Provide the [x, y] coordinate of the cell's center where the given text is located.  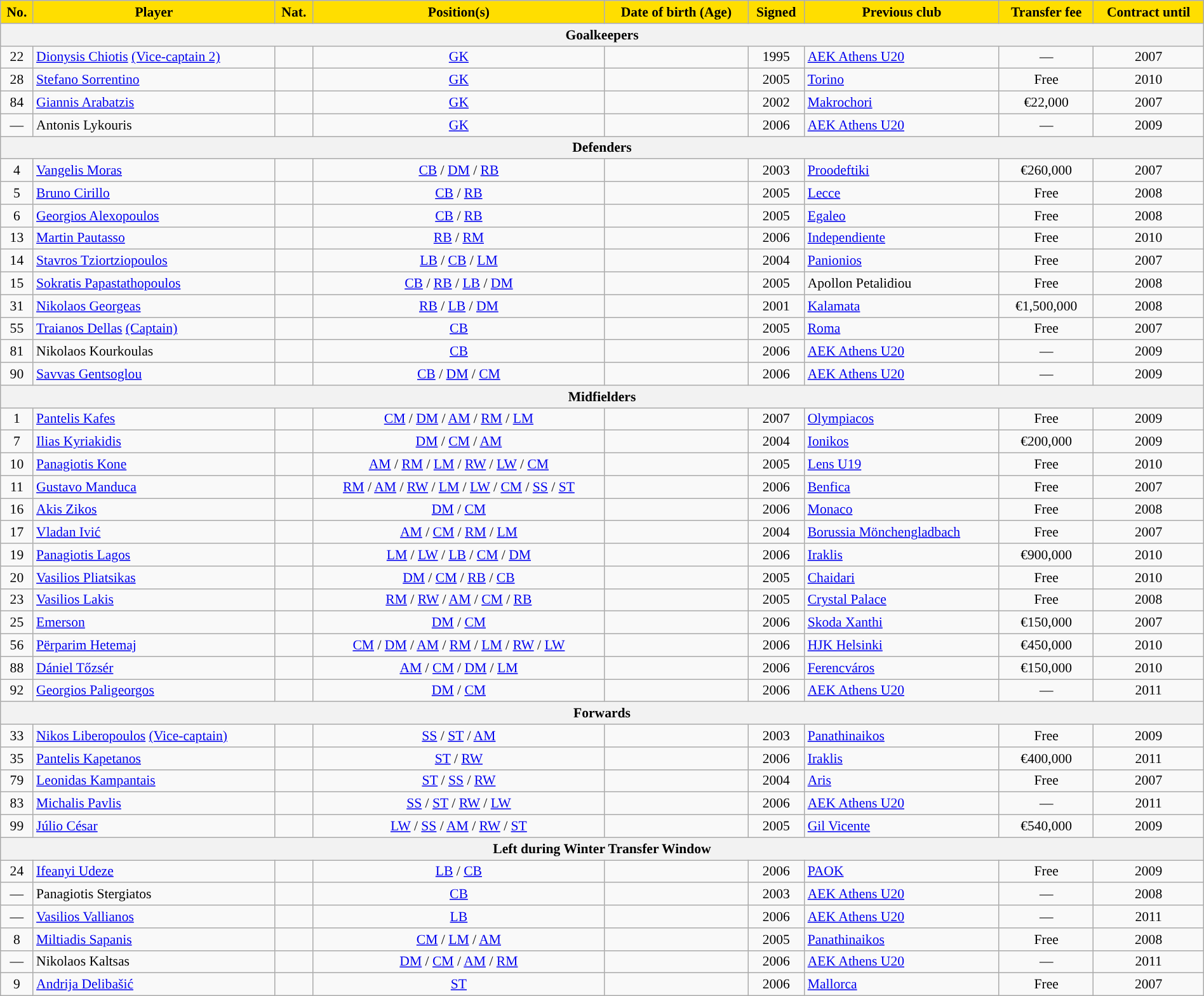
Panagiotis Lagos [154, 555]
HJK Helsinki [902, 646]
Traianos Dellas (Captain) [154, 329]
Panagiotis Stergiatos [154, 894]
Position(s) [458, 12]
Goalkeepers [602, 35]
Martin Pautasso [154, 238]
Bruno Cirillo [154, 193]
LB / CB / LM [458, 261]
SS / ST / AM [458, 736]
ST / RW [458, 759]
Ifeanyi Udeze [154, 872]
Aris [902, 781]
Nikolaos Kourkoulas [154, 352]
92 [17, 691]
RM / RW / AM / CM / RB [458, 600]
€22,000 [1047, 103]
Përparim Hetemaj [154, 646]
Ilias Kyriakidis [154, 442]
Signed [776, 12]
Forwards [602, 714]
Vasilios Lakis [154, 600]
Vladan Ivić [154, 533]
AM / CM / RM / LM [458, 533]
€1,500,000 [1047, 306]
Roma [902, 329]
16 [17, 510]
24 [17, 872]
AM / CM / DM / LM [458, 668]
Vangelis Moras [154, 171]
Left during Winter Transfer Window [602, 849]
17 [17, 533]
€540,000 [1047, 827]
RB / LB / DM [458, 306]
Savvas Gentsoglou [154, 374]
2001 [776, 306]
Georgios Alexopoulos [154, 216]
Miltiadis Sapanis [154, 940]
CB / RB / LB / DM [458, 284]
Emerson [154, 623]
Skoda Xanthi [902, 623]
1 [17, 419]
ST / SS / RW [458, 781]
Mallorca [902, 985]
Defenders [602, 148]
Apollon Petalidiou [902, 284]
Michalis Pavlis [154, 804]
Olympiacos [902, 419]
Ferencváros [902, 668]
Akis Zikos [154, 510]
SS / ST / RW / LW [458, 804]
81 [17, 352]
31 [17, 306]
Lens U19 [902, 465]
88 [17, 668]
84 [17, 103]
Proodeftiki [902, 171]
6 [17, 216]
11 [17, 487]
35 [17, 759]
RB / RM [458, 238]
PAOK [902, 872]
10 [17, 465]
Júlio César [154, 827]
99 [17, 827]
90 [17, 374]
AM / RM / LM / RW / LW / CM [458, 465]
Vasilios Pliatsikas [154, 578]
1995 [776, 57]
22 [17, 57]
Gustavo Manduca [154, 487]
28 [17, 80]
2002 [776, 103]
Giannis Arabatzis [154, 103]
LW / SS / AM / RW / ST [458, 827]
Sokratis Papastathopoulos [154, 284]
Date of birth (Age) [676, 12]
Previous club [902, 12]
55 [17, 329]
Nikolaos Georgeas [154, 306]
Stefano Sorrentino [154, 80]
Chaidari [902, 578]
9 [17, 985]
Ionikos [902, 442]
25 [17, 623]
Pantelis Kapetanos [154, 759]
Player [154, 12]
56 [17, 646]
83 [17, 804]
CM / DM / AM / RM / LM / RW / LW [458, 646]
Andrija Delibašić [154, 985]
Dániel Tőzsér [154, 668]
Antonis Lykouris [154, 125]
€900,000 [1047, 555]
Stavros Tziortziopoulos [154, 261]
LM / LW / LB / CM / DM [458, 555]
LB / CB [458, 872]
CB / DM / RB [458, 171]
5 [17, 193]
DM / CM / RB / CB [458, 578]
Panagiotis Kone [154, 465]
CB / DM / CM [458, 374]
Midfielders [602, 397]
8 [17, 940]
LB [458, 917]
CM / LM / AM [458, 940]
RM / AM / RW / LM / LW / CM / SS / ST [458, 487]
7 [17, 442]
€200,000 [1047, 442]
23 [17, 600]
79 [17, 781]
Borussia Mönchengladbach [902, 533]
DM / CM / AM / RM [458, 962]
Makrochori [902, 103]
Gil Vicente [902, 827]
DM / CM / AM [458, 442]
Panionios [902, 261]
Contract until [1148, 12]
14 [17, 261]
Nat. [294, 12]
4 [17, 171]
€260,000 [1047, 171]
CM / DM / AM / RM / LM [458, 419]
ST [458, 985]
Georgios Paligeorgos [154, 691]
Torino [902, 80]
Transfer fee [1047, 12]
Benfica [902, 487]
20 [17, 578]
33 [17, 736]
Dionysis Chiotis (Vice-captain 2) [154, 57]
Egaleo [902, 216]
Crystal Palace [902, 600]
Nikolaos Kaltsas [154, 962]
Lecce [902, 193]
Monaco [902, 510]
Independiente [902, 238]
Vasilios Vallianos [154, 917]
Pantelis Kafes [154, 419]
€400,000 [1047, 759]
€450,000 [1047, 646]
Leonidas Kampantais [154, 781]
No. [17, 12]
Nikos Liberopoulos (Vice-captain) [154, 736]
13 [17, 238]
Kalamata [902, 306]
15 [17, 284]
19 [17, 555]
